Determine the (X, Y) coordinate at the center of the cell enclosing the given text.  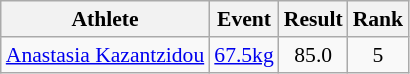
Rank (378, 19)
85.0 (314, 55)
Athlete (106, 19)
Result (314, 19)
5 (378, 55)
Anastasia Kazantzidou (106, 55)
Event (244, 19)
67.5kg (244, 55)
